For the text-containing cell, return its midpoint in [x, y] coordinate format. 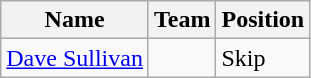
Dave Sullivan [75, 58]
Position [263, 20]
Team [182, 20]
Name [75, 20]
Skip [263, 58]
